Capture the cell that displays the provided text and extract its (X, Y) central coordinate. 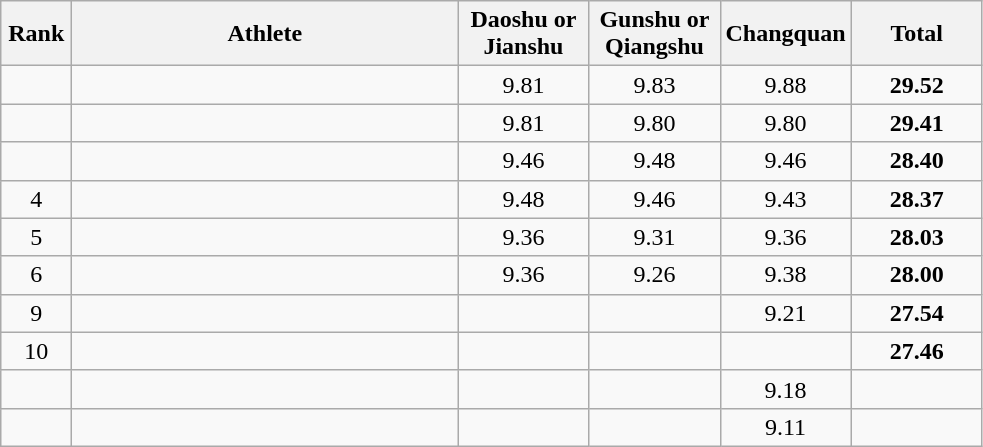
27.46 (916, 351)
5 (36, 237)
Rank (36, 34)
9.21 (786, 313)
9.11 (786, 427)
29.41 (916, 123)
28.37 (916, 199)
Athlete (265, 34)
Daoshu orJianshu (524, 34)
9.18 (786, 389)
27.54 (916, 313)
9.38 (786, 275)
9.31 (654, 237)
Changquan (786, 34)
29.52 (916, 85)
6 (36, 275)
28.00 (916, 275)
9.43 (786, 199)
Total (916, 34)
4 (36, 199)
9.88 (786, 85)
9 (36, 313)
9.26 (654, 275)
28.03 (916, 237)
10 (36, 351)
28.40 (916, 161)
Gunshu orQiangshu (654, 34)
9.83 (654, 85)
